Pinpoint the cell where the given text exists, returning its [x, y] midpoint coordinate. 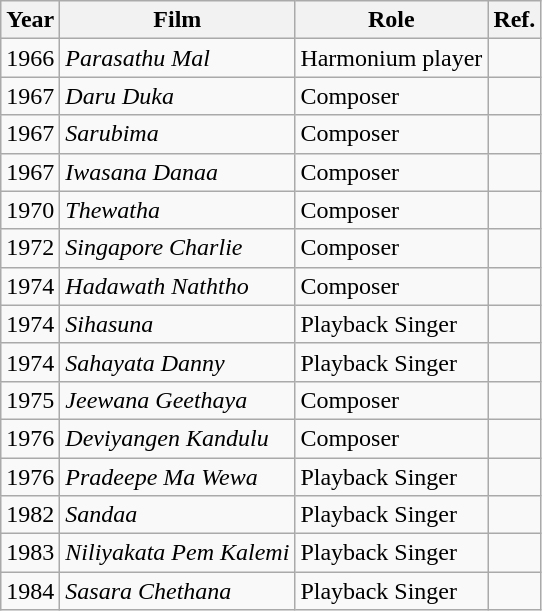
1972 [30, 248]
Sahayata Danny [178, 362]
Niliyakata Pem Kalemi [178, 553]
Hadawath Naththo [178, 286]
Daru Duka [178, 96]
Sandaa [178, 515]
Sarubima [178, 134]
Deviyangen Kandulu [178, 438]
Jeewana Geethaya [178, 400]
1970 [30, 210]
Harmonium player [392, 58]
1982 [30, 515]
1975 [30, 400]
Sihasuna [178, 324]
Role [392, 20]
Parasathu Mal [178, 58]
1984 [30, 591]
Pradeepe Ma Wewa [178, 477]
Sasara Chethana [178, 591]
1966 [30, 58]
Year [30, 20]
1983 [30, 553]
Singapore Charlie [178, 248]
Ref. [514, 20]
Thewatha [178, 210]
Iwasana Danaa [178, 172]
Film [178, 20]
